Provide the (X, Y) coordinate of the cell's center where the given text is located.  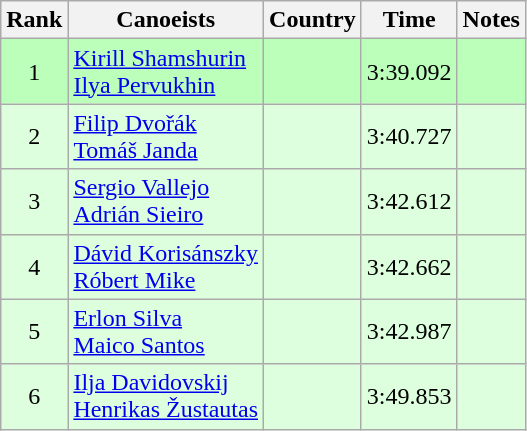
3:42.987 (409, 332)
Country (313, 20)
3:39.092 (409, 72)
5 (34, 332)
1 (34, 72)
6 (34, 396)
3 (34, 202)
Sergio VallejoAdrián Sieiro (166, 202)
4 (34, 266)
3:42.612 (409, 202)
3:42.662 (409, 266)
Dávid KorisánszkyRóbert Mike (166, 266)
Notes (491, 20)
Kirill ShamshurinIlya Pervukhin (166, 72)
Canoeists (166, 20)
Erlon SilvaMaico Santos (166, 332)
Time (409, 20)
Rank (34, 20)
3:40.727 (409, 136)
3:49.853 (409, 396)
Ilja DavidovskijHenrikas Žustautas (166, 396)
2 (34, 136)
Filip DvořákTomáš Janda (166, 136)
